Output the [x, y] coordinate of the center of the cell containing the given text.  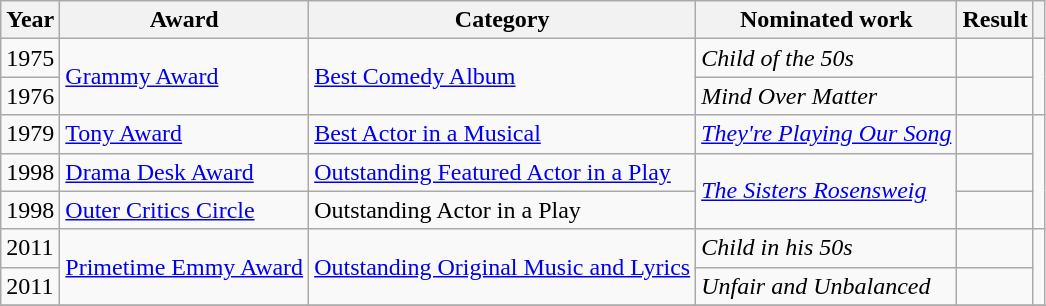
Tony Award [184, 134]
Outstanding Actor in a Play [502, 210]
Drama Desk Award [184, 172]
The Sisters Rosensweig [826, 191]
They're Playing Our Song [826, 134]
1975 [30, 58]
Award [184, 20]
1976 [30, 96]
Primetime Emmy Award [184, 267]
Outstanding Original Music and Lyrics [502, 267]
Nominated work [826, 20]
Unfair and Unbalanced [826, 286]
Category [502, 20]
Result [995, 20]
Outstanding Featured Actor in a Play [502, 172]
Year [30, 20]
Child in his 50s [826, 248]
1979 [30, 134]
Best Actor in a Musical [502, 134]
Child of the 50s [826, 58]
Best Comedy Album [502, 77]
Outer Critics Circle [184, 210]
Grammy Award [184, 77]
Mind Over Matter [826, 96]
